Detect which cell encompasses the target text, then output its [X, Y] center coordinate. 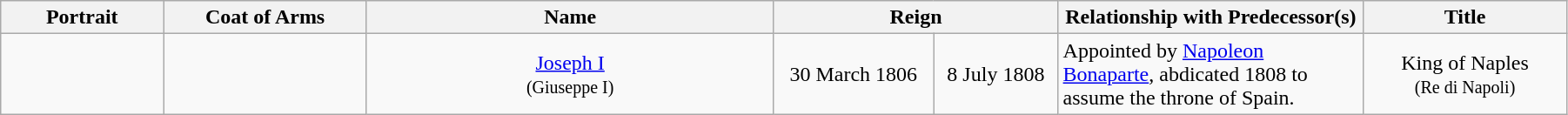
Reign [915, 17]
Name [569, 17]
Portrait [82, 17]
Relationship with Predecessor(s) [1211, 17]
8 July 1808 [995, 74]
30 March 1806 [854, 74]
Title [1465, 17]
King of Naples(Re di Napoli) [1465, 74]
Appointed by Napoleon Bonaparte, abdicated 1808 to assume the throne of Spain. [1211, 74]
Joseph I(Giuseppe I) [569, 74]
Coat of Arms [265, 17]
